Locate the cell with the specified text and output its [x, y] center coordinate. 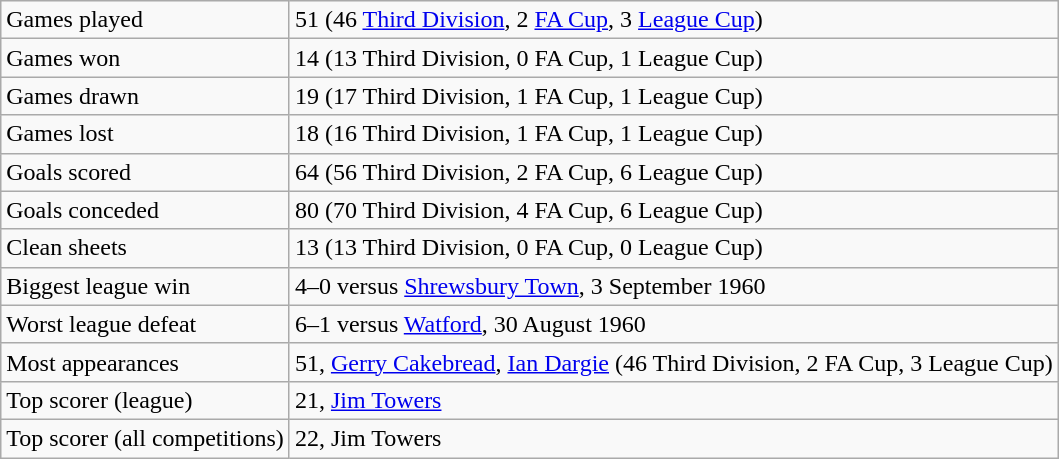
13 (13 Third Division, 0 FA Cup, 0 League Cup) [674, 248]
Most appearances [146, 362]
Clean sheets [146, 248]
21, Jim Towers [674, 400]
64 (56 Third Division, 2 FA Cup, 6 League Cup) [674, 172]
Worst league defeat [146, 324]
14 (13 Third Division, 0 FA Cup, 1 League Cup) [674, 58]
4–0 versus Shrewsbury Town, 3 September 1960 [674, 286]
Goals conceded [146, 210]
Games won [146, 58]
Games played [146, 20]
Biggest league win [146, 286]
Games lost [146, 134]
19 (17 Third Division, 1 FA Cup, 1 League Cup) [674, 96]
Top scorer (all competitions) [146, 438]
22, Jim Towers [674, 438]
6–1 versus Watford, 30 August 1960 [674, 324]
Goals scored [146, 172]
51, Gerry Cakebread, Ian Dargie (46 Third Division, 2 FA Cup, 3 League Cup) [674, 362]
51 (46 Third Division, 2 FA Cup, 3 League Cup) [674, 20]
Top scorer (league) [146, 400]
80 (70 Third Division, 4 FA Cup, 6 League Cup) [674, 210]
18 (16 Third Division, 1 FA Cup, 1 League Cup) [674, 134]
Games drawn [146, 96]
